Find where the given text appears and provide that cell's center as (X, Y) coordinate. 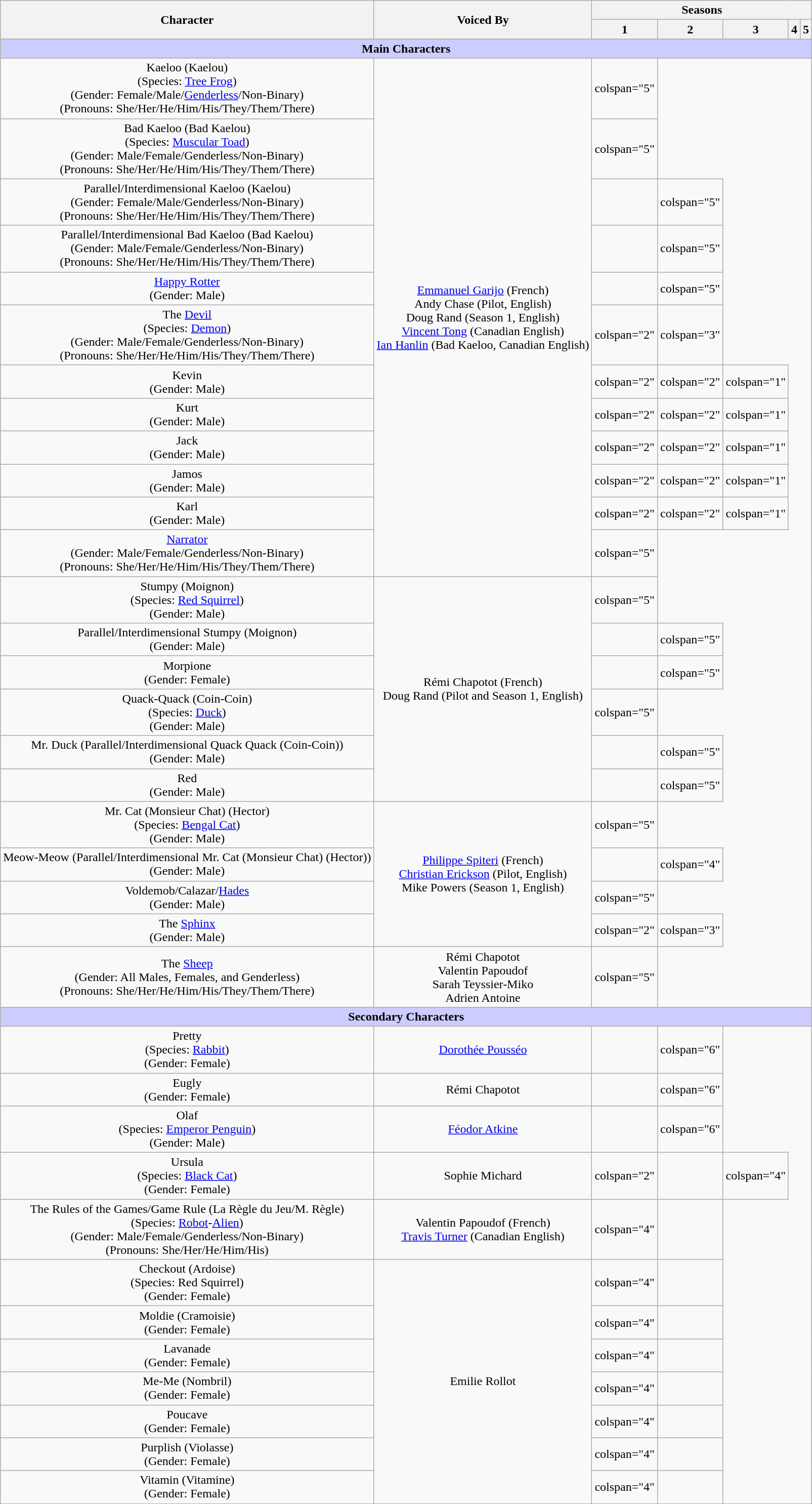
Bad Kaeloo (Bad Kaelou) (Species: Muscular Toad) (Gender: Male/Female/Genderless/Non-Binary) (Pronouns: She/Her/He/Him/His/They/Them/There) (187, 149)
The Devil (Species: Demon) (Gender: Male/Female/Genderless/Non-Binary) (Pronouns: She/Her/He/Him/His/They/Them/There) (187, 335)
Character (187, 20)
Jack (Gender: Male) (187, 448)
Checkout (Ardoise) (Species: Red Squirrel) (Gender: Female) (187, 1283)
Meow-Meow (Parallel/Interdimensional Mr. Cat (Monsieur Chat) (Hector)) (Gender: Male) (187, 865)
Kevin (Gender: Male) (187, 382)
Valentin Papoudof (French) Travis Turner (Canadian English) (483, 1229)
Narrator (Gender: Male/Female/Genderless/Non-Binary) (Pronouns: She/Her/He/Him/His/They/Them/There) (187, 553)
Parallel/Interdimensional Bad Kaeloo (Bad Kaelou) (Gender: Male/Female/Genderless/Non-Binary) (Pronouns: She/Her/He/Him/His/They/Them/There) (187, 249)
1 (625, 29)
Sophie Michard (483, 1176)
Rémi Chapotot Valentin Papoudof Sarah Teyssier-Miko Adrien Antoine (483, 977)
Me-Me (Nombril) (Gender: Female) (187, 1388)
Dorothée Pousséo (483, 1049)
Seasons (702, 10)
Mr. Duck (Parallel/Interdimensional Quack Quack (Coin-Coin)) (Gender: Male) (187, 752)
Rémi Chapotot (483, 1089)
Voiced By (483, 20)
Ursula (Species: Black Cat) (Gender: Female) (187, 1176)
Karl (Gender: Male) (187, 513)
Secondary Characters (406, 1017)
Morpione (Gender: Female) (187, 672)
The Sphinx (Gender: Male) (187, 930)
Voldemob/Calazar/Hades (Gender: Male) (187, 897)
Pretty (Species: Rabbit) (Gender: Female) (187, 1049)
Kaeloo (Kaelou) (Species: Tree Frog) (Gender: Female/Male/Genderless/Non-Binary) (Pronouns: She/Her/He/Him/His/They/Them/There) (187, 88)
3 (756, 29)
Lavanade (Gender: Female) (187, 1356)
The Sheep (Gender: All Males, Females, and Genderless) (Pronouns: She/Her/He/Him/His/They/Them/There) (187, 977)
Poucave (Gender: Female) (187, 1421)
5 (806, 29)
Vitamin (Vitamine) (Gender: Female) (187, 1487)
Stumpy (Moignon) (Species: Red Squirrel) (Gender: Male) (187, 600)
Philippe Spiteri (French) Christian Erickson (Pilot, English) Mike Powers (Season 1, English) (483, 874)
Mr. Cat (Monsieur Chat) (Hector) (Species: Bengal Cat) (Gender: Male) (187, 825)
Main Characters (406, 49)
Olaf (Species: Emperor Penguin) (Gender: Male) (187, 1129)
Red (Gender: Male) (187, 785)
Rémi Chapotot (French) Doug Rand (Pilot and Season 1, English) (483, 689)
Féodor Atkine (483, 1129)
Quack-Quack (Coin-Coin) (Species: Duck) (Gender: Male) (187, 712)
Purplish (Violasse) (Gender: Female) (187, 1454)
Jamos (Gender: Male) (187, 480)
2 (690, 29)
4 (794, 29)
Eugly (Gender: Female) (187, 1089)
Parallel/Interdimensional Stumpy (Moignon) (Gender: Male) (187, 640)
Emilie Rollot (483, 1381)
Happy Rotter (Gender: Male) (187, 289)
Moldie (Cramoisie) (Gender: Female) (187, 1322)
Parallel/Interdimensional Kaeloo (Kaelou) (Gender: Female/Male/Genderless/Non-Binary) (Pronouns: She/Her/He/Him/His/They/Them/There) (187, 202)
Kurt (Gender: Male) (187, 414)
